Search for the cell housing the specified text and yield its [x, y] center coordinate. 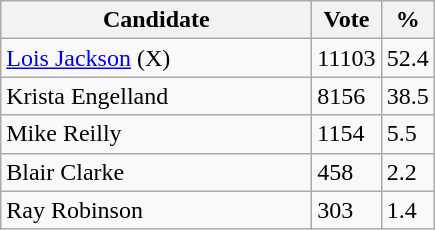
1.4 [408, 210]
8156 [346, 96]
Mike Reilly [156, 134]
1154 [346, 134]
38.5 [408, 96]
303 [346, 210]
Candidate [156, 20]
11103 [346, 58]
Lois Jackson (X) [156, 58]
5.5 [408, 134]
Ray Robinson [156, 210]
458 [346, 172]
% [408, 20]
Blair Clarke [156, 172]
Krista Engelland [156, 96]
Vote [346, 20]
52.4 [408, 58]
2.2 [408, 172]
